Provide the [x, y] coordinate of the cell's center where the given text is located.  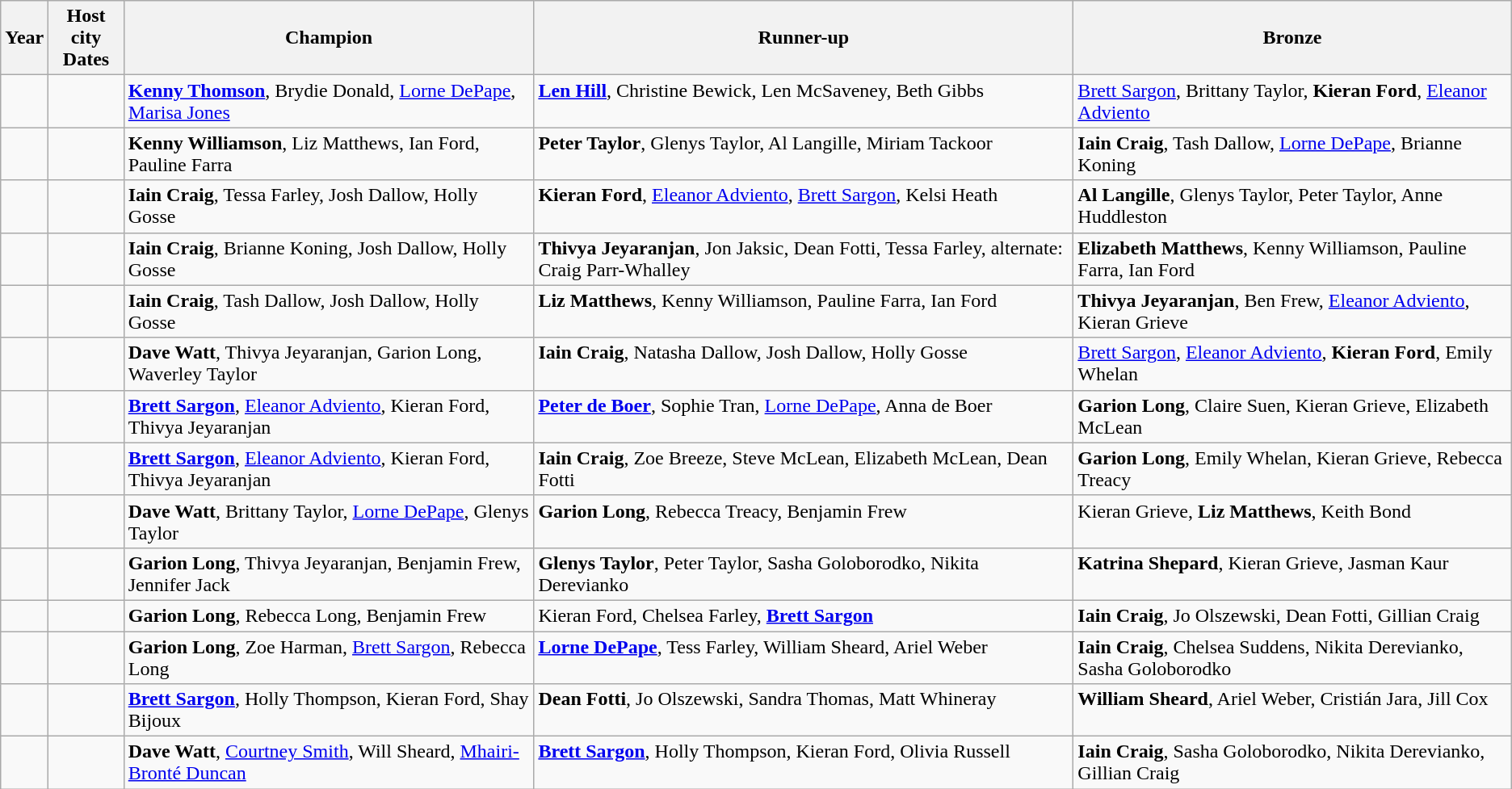
Iain Craig, Sasha Goloborodko, Nikita Derevianko, Gillian Craig [1292, 762]
Iain Craig, Tessa Farley, Josh Dallow, Holly Gosse [329, 207]
Iain Craig, Tash Dallow, Josh Dallow, Holly Gosse [329, 312]
Katrina Shepard, Kieran Grieve, Jasman Kaur [1292, 573]
Brett Sargon, Holly Thompson, Kieran Ford, Olivia Russell [804, 762]
Dave Watt, Thivya Jeyaranjan, Garion Long, Waverley Taylor [329, 363]
Kenny Thomson, Brydie Donald, Lorne DePape, Marisa Jones [329, 102]
Brett Sargon, Eleanor Adviento, Kieran Ford, Emily Whelan [1292, 363]
Runner-up [804, 38]
Al Langille, Glenys Taylor, Peter Taylor, Anne Huddleston [1292, 207]
Iain Craig, Tash Dallow, Lorne DePape, Brianne Koning [1292, 153]
Champion [329, 38]
Brett Sargon, Holly Thompson, Kieran Ford, Shay Bijoux [329, 711]
Kieran Ford, Eleanor Adviento, Brett Sargon, Kelsi Heath [804, 207]
Glenys Taylor, Peter Taylor, Sasha Goloborodko, Nikita Derevianko [804, 573]
Kieran Ford, Chelsea Farley, Brett Sargon [804, 615]
Garion Long, Claire Suen, Kieran Grieve, Elizabeth McLean [1292, 417]
Kieran Grieve, Liz Matthews, Keith Bond [1292, 522]
Peter de Boer, Sophie Tran, Lorne DePape, Anna de Boer [804, 417]
Iain Craig, Zoe Breeze, Steve McLean, Elizabeth McLean, Dean Fotti [804, 468]
Iain Craig, Chelsea Suddens, Nikita Derevianko, Sasha Goloborodko [1292, 657]
Garion Long, Rebecca Long, Benjamin Frew [329, 615]
Iain Craig, Natasha Dallow, Josh Dallow, Holly Gosse [804, 363]
Peter Taylor, Glenys Taylor, Al Langille, Miriam Tackoor [804, 153]
Garion Long, Zoe Harman, Brett Sargon, Rebecca Long [329, 657]
Brett Sargon, Brittany Taylor, Kieran Ford, Eleanor Adviento [1292, 102]
Dean Fotti, Jo Olszewski, Sandra Thomas, Matt Whineray [804, 711]
Bronze [1292, 38]
Dave Watt, Brittany Taylor, Lorne DePape, Glenys Taylor [329, 522]
Lorne DePape, Tess Farley, William Sheard, Ariel Weber [804, 657]
William Sheard, Ariel Weber, Cristián Jara, Jill Cox [1292, 711]
Len Hill, Christine Bewick, Len McSaveney, Beth Gibbs [804, 102]
Elizabeth Matthews, Kenny Williamson, Pauline Farra, Ian Ford [1292, 258]
Garion Long, Rebecca Treacy, Benjamin Frew [804, 522]
Liz Matthews, Kenny Williamson, Pauline Farra, Ian Ford [804, 312]
Thivya Jeyaranjan, Jon Jaksic, Dean Fotti, Tessa Farley, alternate: Craig Parr-Whalley [804, 258]
Garion Long, Thivya Jeyaranjan, Benjamin Frew, Jennifer Jack [329, 573]
Garion Long, Emily Whelan, Kieran Grieve, Rebecca Treacy [1292, 468]
Iain Craig, Brianne Koning, Josh Dallow, Holly Gosse [329, 258]
Year [24, 38]
Host cityDates [86, 38]
Iain Craig, Jo Olszewski, Dean Fotti, Gillian Craig [1292, 615]
Thivya Jeyaranjan, Ben Frew, Eleanor Adviento, Kieran Grieve [1292, 312]
Dave Watt, Courtney Smith, Will Sheard, Mhairi-Bronté Duncan [329, 762]
Kenny Williamson, Liz Matthews, Ian Ford, Pauline Farra [329, 153]
